Identify which cell holds the provided text, then report its (x, y) central coordinate. 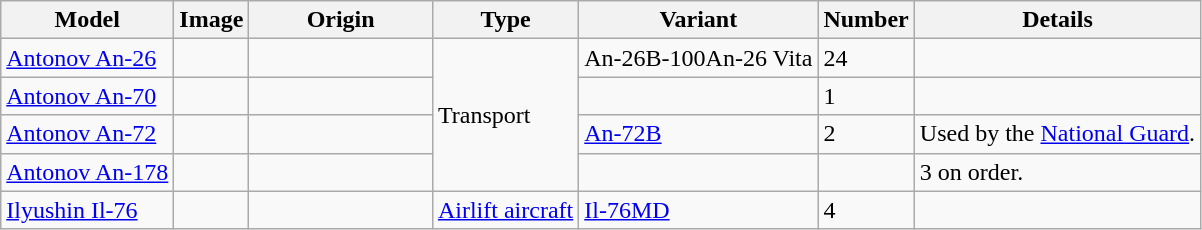
An-26B-100An-26 Vita (698, 58)
Airlift aircraft (505, 210)
Origin (341, 20)
An-72B (698, 134)
Image (212, 20)
Antonov An-72 (88, 134)
Antonov An-26 (88, 58)
Variant (698, 20)
Number (866, 20)
Type (505, 20)
Antonov An-70 (88, 96)
2 (866, 134)
Transport (505, 115)
Ilyushin Il-76 (88, 210)
4 (866, 210)
3 on order. (1057, 172)
Il-76MD (698, 210)
Details (1057, 20)
1 (866, 96)
Antonov An-178 (88, 172)
Model (88, 20)
24 (866, 58)
Used by the National Guard. (1057, 134)
